Pinpoint the cell where the given text exists, returning its (x, y) midpoint coordinate. 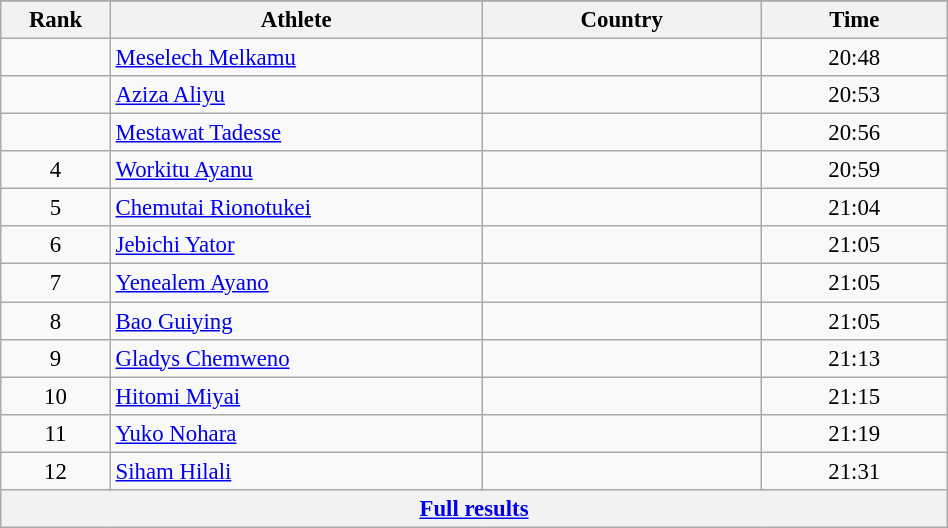
Jebichi Yator (296, 245)
4 (56, 170)
Meselech Melkamu (296, 58)
Rank (56, 20)
Country (622, 20)
20:53 (854, 95)
21:31 (854, 471)
Yenealem Ayano (296, 283)
Aziza Aliyu (296, 95)
Mestawat Tadesse (296, 133)
7 (56, 283)
12 (56, 471)
20:56 (854, 133)
21:19 (854, 433)
Athlete (296, 20)
5 (56, 208)
Chemutai Rionotukei (296, 208)
Yuko Nohara (296, 433)
Bao Guiying (296, 321)
20:48 (854, 58)
21:13 (854, 358)
6 (56, 245)
10 (56, 396)
21:04 (854, 208)
21:15 (854, 396)
11 (56, 433)
20:59 (854, 170)
Workitu Ayanu (296, 170)
Hitomi Miyai (296, 396)
8 (56, 321)
Siham Hilali (296, 471)
Full results (474, 509)
Time (854, 20)
Gladys Chemweno (296, 358)
9 (56, 358)
